Return [x, y] of the center of cell containing provided text 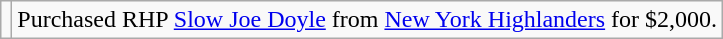
Purchased RHP Slow Joe Doyle from New York Highlanders for $2,000. [368, 20]
